Find where the given text appears and provide that cell's center as [X, Y] coordinate. 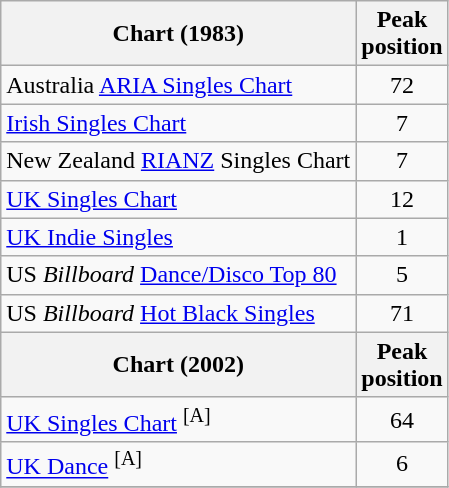
5 [402, 275]
US Billboard Dance/Disco Top 80 [178, 275]
Irish Singles Chart [178, 123]
UK Indie Singles [178, 237]
Chart (1983) [178, 34]
UK Singles Chart [A] [178, 420]
64 [402, 420]
72 [402, 85]
New Zealand RIANZ Singles Chart [178, 161]
UK Singles Chart [178, 199]
Australia ARIA Singles Chart [178, 85]
12 [402, 199]
UK Dance [A] [178, 464]
US Billboard Hot Black Singles [178, 313]
71 [402, 313]
1 [402, 237]
6 [402, 464]
Chart (2002) [178, 364]
